Extract the [X, Y] coordinate from the center of the cell holding the provided text.  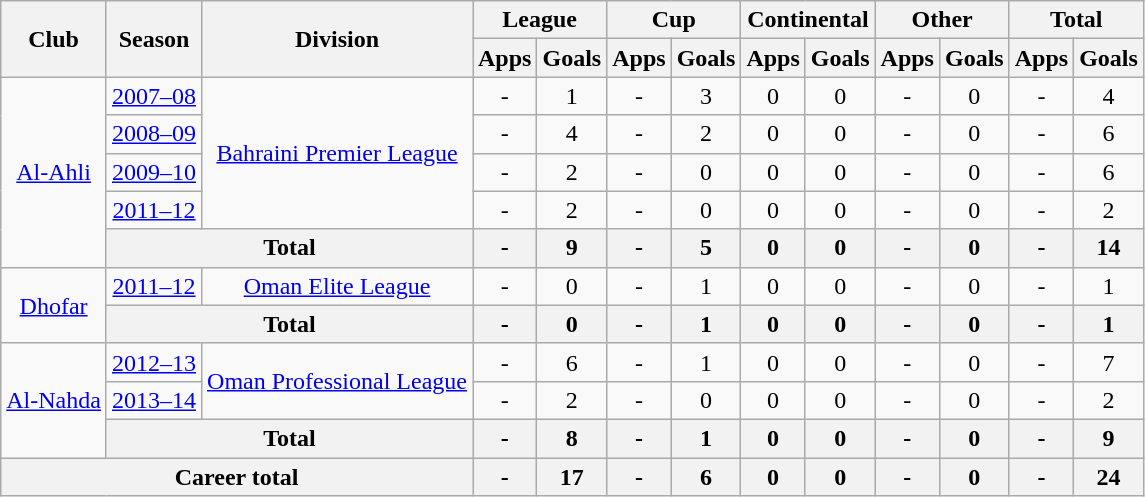
5 [706, 248]
Bahraini Premier League [338, 153]
24 [1109, 477]
Al-Ahli [54, 172]
Oman Professional League [338, 381]
Cup [674, 20]
Club [54, 39]
8 [572, 438]
League [539, 20]
2007–08 [154, 96]
Dhofar [54, 305]
2012–13 [154, 362]
Al-Nahda [54, 400]
2008–09 [154, 134]
2013–14 [154, 400]
17 [572, 477]
Oman Elite League [338, 286]
3 [706, 96]
Division [338, 39]
Career total [237, 477]
7 [1109, 362]
14 [1109, 248]
Other [942, 20]
Season [154, 39]
2009–10 [154, 172]
Continental [808, 20]
